Return the [x, y] coordinate for the center point of the cell that contains the specified text.  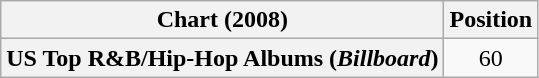
60 [491, 58]
Chart (2008) [222, 20]
US Top R&B/Hip-Hop Albums (Billboard) [222, 58]
Position [491, 20]
